Pinpoint the cell where the given text exists, returning its (X, Y) midpoint coordinate. 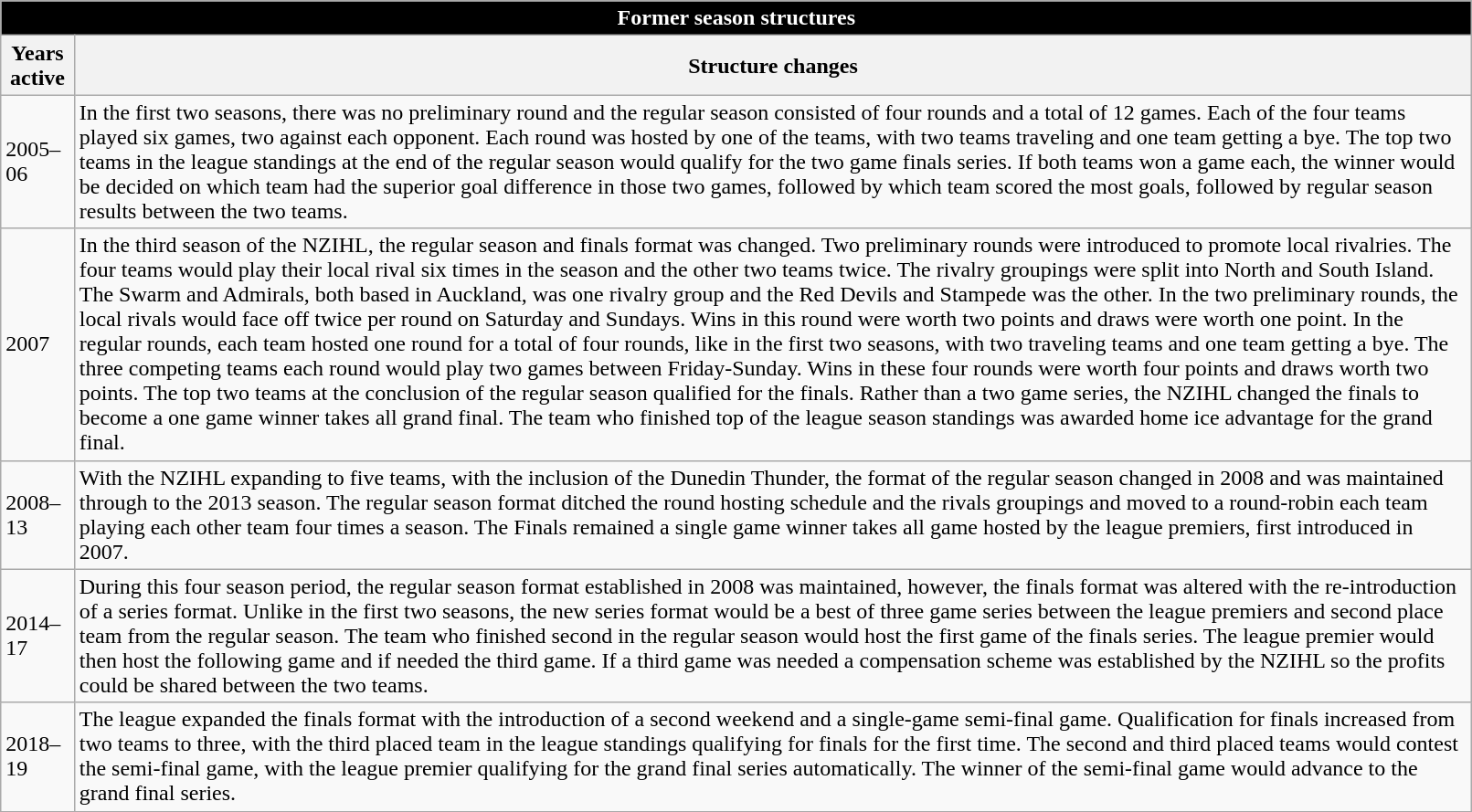
Former season structures (736, 18)
2007 (37, 344)
Years active (37, 66)
2005–06 (37, 162)
2014–17 (37, 636)
2018–19 (37, 756)
Structure changes (773, 66)
2008–13 (37, 515)
